Find where the given text appears and provide that cell's center as (x, y) coordinate. 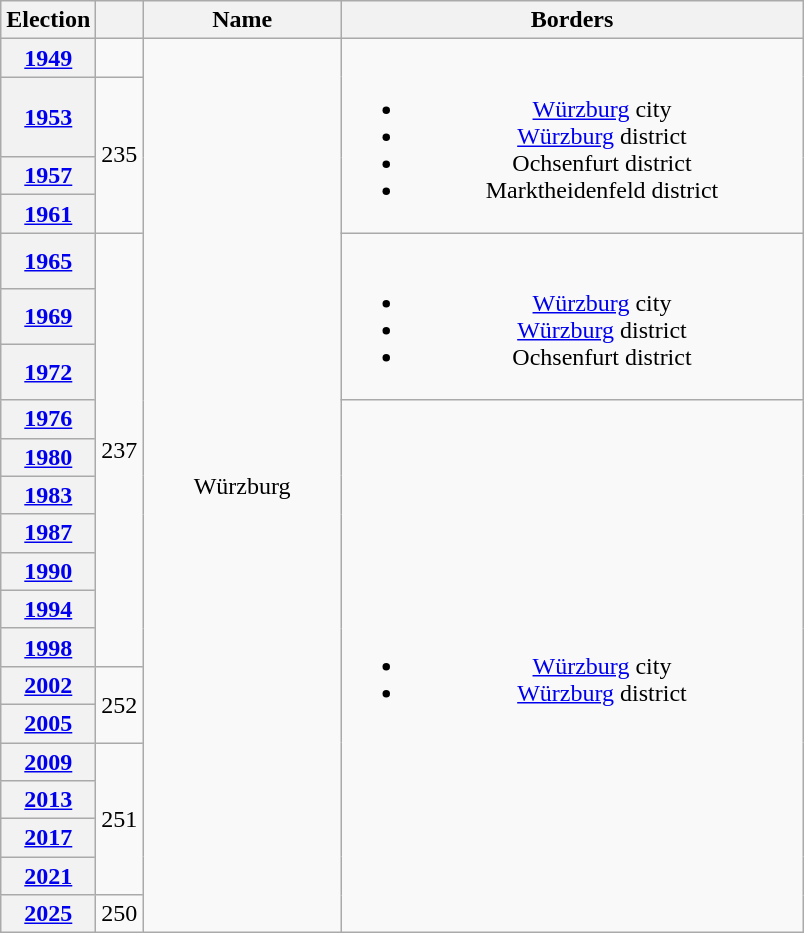
1990 (48, 571)
2002 (48, 685)
251 (120, 818)
252 (120, 704)
1983 (48, 495)
Würzburg cityWürzburg district (572, 666)
1998 (48, 647)
1976 (48, 419)
Würzburg cityWürzburg districtOchsenfurt district (572, 316)
1953 (48, 117)
1969 (48, 317)
1980 (48, 457)
1965 (48, 261)
1957 (48, 176)
2009 (48, 761)
250 (120, 914)
237 (120, 450)
1972 (48, 372)
2021 (48, 876)
2025 (48, 914)
1994 (48, 609)
235 (120, 155)
1949 (48, 58)
Election (48, 20)
2005 (48, 723)
2013 (48, 800)
Name (242, 20)
1987 (48, 533)
Borders (572, 20)
2017 (48, 838)
Würzburg (242, 486)
Würzburg cityWürzburg districtOchsenfurt districtMarktheidenfeld district (572, 136)
1961 (48, 214)
